Locate the cell with the specified text and output its (X, Y) center coordinate. 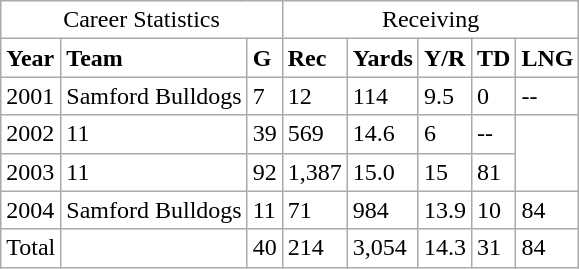
TD (493, 58)
Rec (314, 58)
Yards (382, 58)
71 (314, 210)
9.5 (444, 96)
984 (382, 210)
10 (493, 210)
Y/R (444, 58)
114 (382, 96)
Year (31, 58)
Receiving (430, 20)
81 (493, 172)
7 (264, 96)
Total (31, 248)
214 (314, 248)
2004 (31, 210)
LNG (548, 58)
6 (444, 134)
Team (154, 58)
2001 (31, 96)
15.0 (382, 172)
569 (314, 134)
1,387 (314, 172)
40 (264, 248)
15 (444, 172)
13.9 (444, 210)
2003 (31, 172)
14.3 (444, 248)
39 (264, 134)
G (264, 58)
2002 (31, 134)
3,054 (382, 248)
Career Statistics (142, 20)
14.6 (382, 134)
31 (493, 248)
92 (264, 172)
12 (314, 96)
0 (493, 96)
